Output the (X, Y) coordinate of the center of the cell containing the given text.  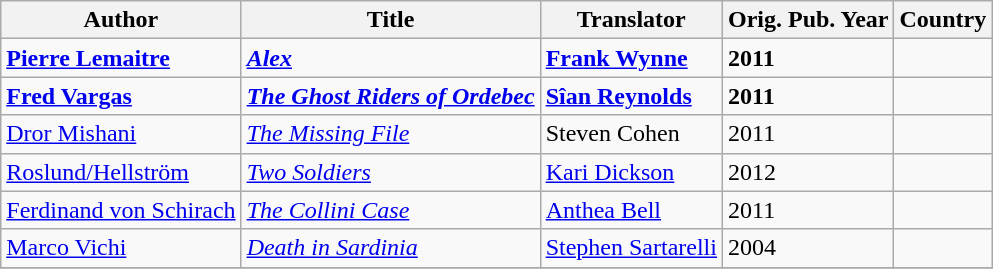
Ferdinand von Schirach (121, 210)
Frank Wynne (631, 58)
Roslund/Hellström (121, 172)
The Missing File (390, 134)
Anthea Bell (631, 210)
Steven Cohen (631, 134)
2012 (808, 172)
Pierre Lemaitre (121, 58)
2004 (808, 248)
Kari Dickson (631, 172)
Fred Vargas (121, 96)
Death in Sardinia (390, 248)
Stephen Sartarelli (631, 248)
Two Soldiers (390, 172)
Orig. Pub. Year (808, 20)
Title (390, 20)
Sîan Reynolds (631, 96)
Dror Mishani (121, 134)
Country (943, 20)
The Collini Case (390, 210)
Alex (390, 58)
Marco Vichi (121, 248)
Author (121, 20)
Translator (631, 20)
The Ghost Riders of Ordebec (390, 96)
